Return [x, y] of the center of cell containing provided text 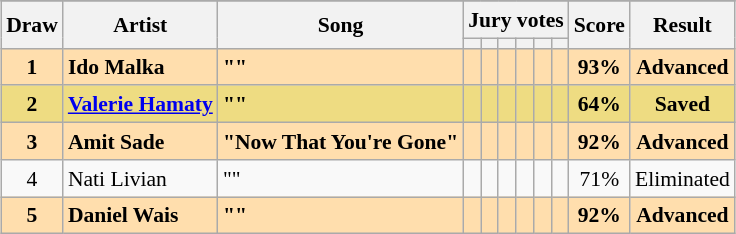
Score [600, 24]
4 [32, 178]
5 [32, 216]
64% [600, 104]
Valerie Hamaty [140, 104]
2 [32, 104]
71% [600, 178]
Song [340, 24]
Eliminated [682, 178]
3 [32, 142]
Saved [682, 104]
Artist [140, 24]
Amit Sade [140, 142]
1 [32, 66]
Jury votes [516, 20]
Result [682, 24]
Daniel Wais [140, 216]
Ido Malka [140, 66]
"Now That You're Gone" [340, 142]
Nati Livian [140, 178]
Draw [32, 24]
93% [600, 66]
